Return the (X, Y) coordinate for the center point of the cell that contains the specified text.  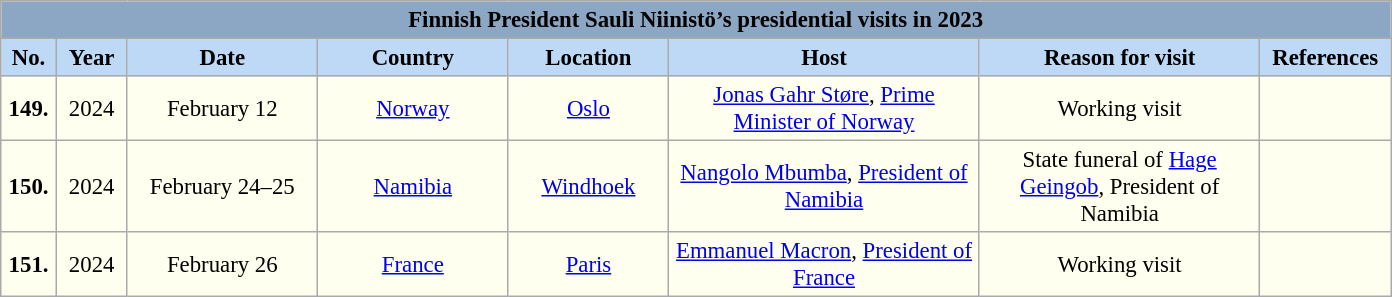
Jonas Gahr Støre, Prime Minister of Norway (824, 108)
No. (29, 58)
Namibia (414, 187)
References (1326, 58)
Emmanuel Macron, President of France (824, 264)
France (414, 264)
Norway (414, 108)
149. (29, 108)
Country (414, 58)
Oslo (588, 108)
State funeral of Hage Geingob, President of Namibia (1120, 187)
Date (222, 58)
Year (92, 58)
February 12 (222, 108)
Location (588, 58)
February 26 (222, 264)
February 24–25 (222, 187)
150. (29, 187)
Reason for visit (1120, 58)
Nangolo Mbumba, President of Namibia (824, 187)
Paris (588, 264)
151. (29, 264)
Host (824, 58)
Windhoek (588, 187)
Finnish President Sauli Niinistö’s presidential visits in 2023 (696, 20)
